Identify which cell holds the provided text, then report its [X, Y] central coordinate. 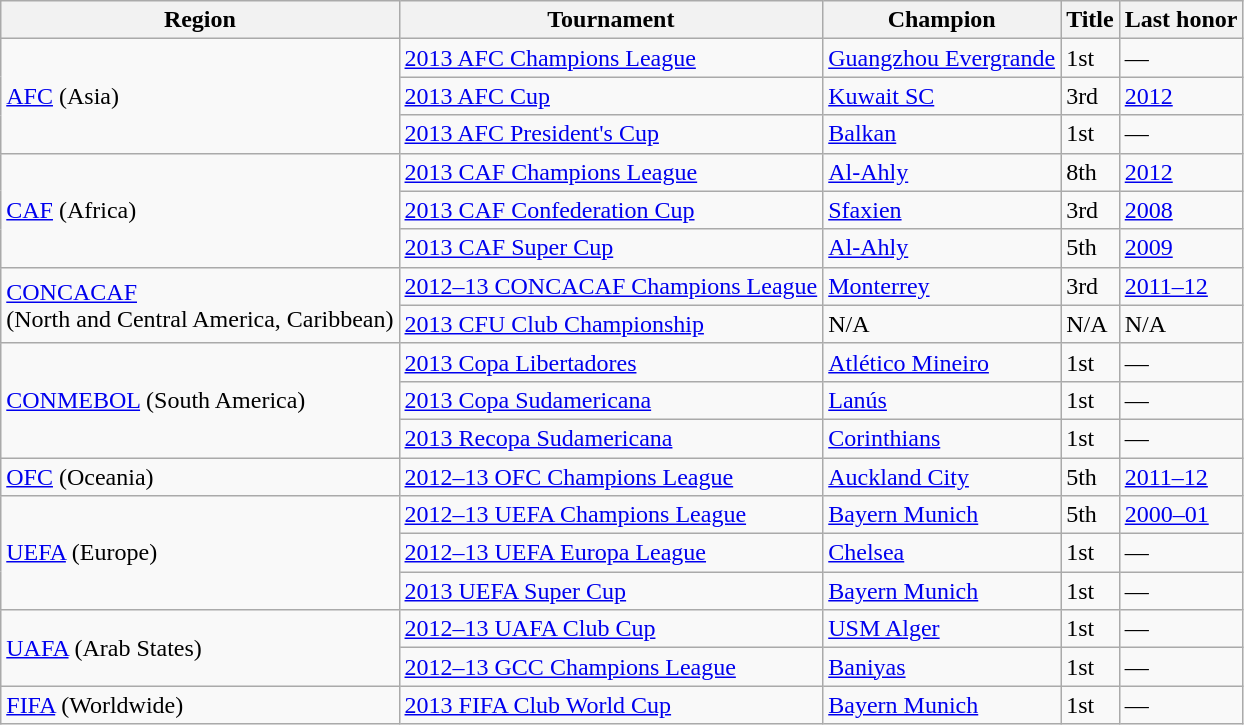
CONMEBOL (South America) [200, 400]
Champion [942, 20]
2013 CAF Super Cup [611, 248]
Region [200, 20]
Lanús [942, 400]
AFC (Asia) [200, 96]
CAF (Africa) [200, 210]
Title [1090, 20]
Baniyas [942, 667]
2012–13 OFC Champions League [611, 477]
2013 AFC President's Cup [611, 134]
Guangzhou Evergrande [942, 58]
2009 [1181, 248]
2013 CAF Confederation Cup [611, 210]
2013 AFC Champions League [611, 58]
2013 UEFA Super Cup [611, 591]
2008 [1181, 210]
2013 AFC Cup [611, 96]
2013 CAF Champions League [611, 172]
Atlético Mineiro [942, 362]
Corinthians [942, 438]
2013 FIFA Club World Cup [611, 705]
Chelsea [942, 553]
8th [1090, 172]
Monterrey [942, 286]
2013 CFU Club Championship [611, 324]
Last honor [1181, 20]
2012–13 UEFA Champions League [611, 515]
Balkan [942, 134]
2012–13 GCC Champions League [611, 667]
2012–13 UEFA Europa League [611, 553]
2013 Copa Libertadores [611, 362]
2012–13 UAFA Club Cup [611, 629]
Tournament [611, 20]
2013 Copa Sudamericana [611, 400]
OFC (Oceania) [200, 477]
Kuwait SC [942, 96]
2013 Recopa Sudamericana [611, 438]
CONCACAF(North and Central America, Caribbean) [200, 305]
Auckland City [942, 477]
UAFA (Arab States) [200, 648]
FIFA (Worldwide) [200, 705]
USM Alger [942, 629]
Sfaxien [942, 210]
2012–13 CONCACAF Champions League [611, 286]
2000–01 [1181, 515]
UEFA (Europe) [200, 553]
